From the cell containing the given text, extract its center point as [X, Y] coordinate. 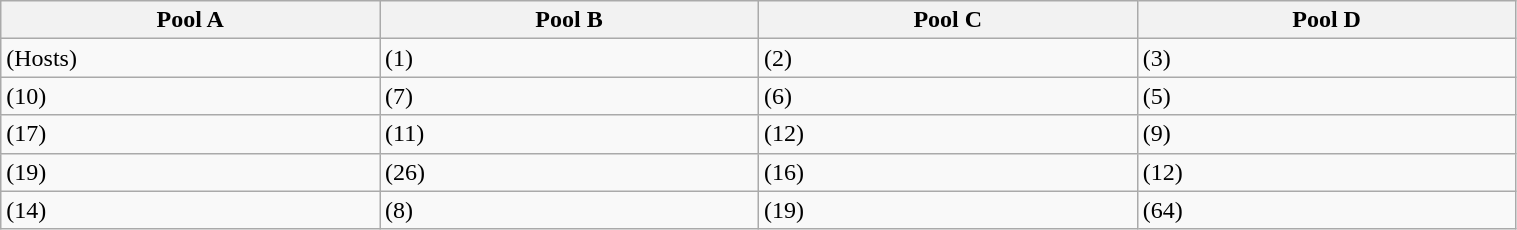
(64) [1326, 210]
(2) [948, 58]
(3) [1326, 58]
(1) [570, 58]
Pool C [948, 20]
(Hosts) [190, 58]
(14) [190, 210]
(7) [570, 96]
(8) [570, 210]
(6) [948, 96]
(17) [190, 134]
(5) [1326, 96]
(26) [570, 172]
(10) [190, 96]
Pool A [190, 20]
(16) [948, 172]
Pool D [1326, 20]
(11) [570, 134]
(9) [1326, 134]
Pool B [570, 20]
